Return (X, Y) of the center of cell containing provided text 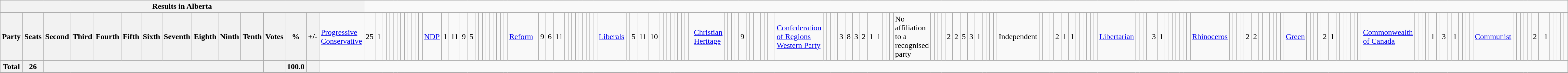
Progressive Conservative (342, 36)
Communist (1493, 36)
Third (83, 36)
Rhinoceros (1210, 36)
Green (1295, 36)
100.0 (296, 66)
Commonwealth of Canada (1388, 36)
6 (550, 36)
Libertarian (1117, 36)
Second (57, 36)
Confederation of Regions Western Party (799, 36)
Eighth (205, 36)
Seats (33, 36)
26 (33, 66)
Independent (1018, 36)
10 (654, 36)
Christian Heritage (708, 36)
+/- (313, 36)
Results in Alberta (182, 7)
NDP (432, 36)
Liberals (612, 36)
Votes (274, 36)
25 (369, 36)
Tenth (252, 36)
Fourth (107, 36)
8 (849, 36)
No affiliation to a recognised party (912, 36)
Reform (521, 36)
Party (11, 36)
Seventh (177, 36)
Total (11, 66)
Sixth (151, 36)
Ninth (229, 36)
Fifth (131, 36)
% (296, 36)
